Locate the cell with the specified text and output its [X, Y] center coordinate. 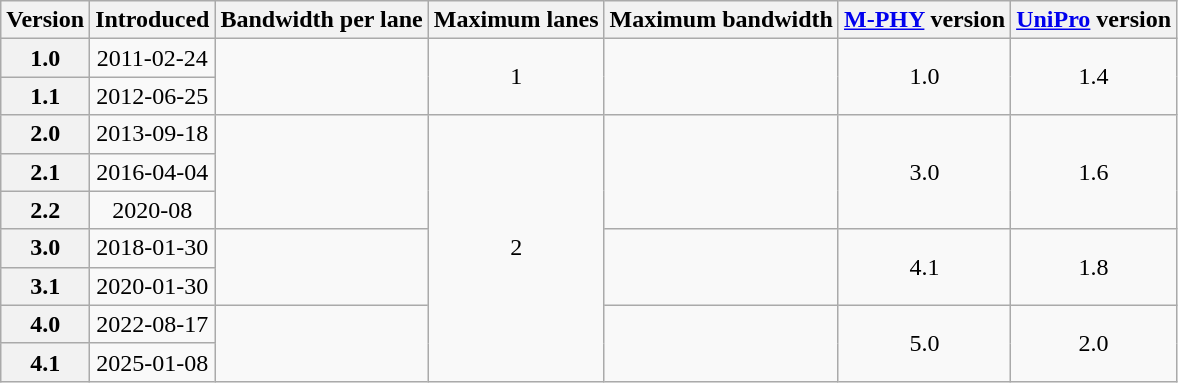
2020-01-30 [152, 286]
Maximum bandwidth [721, 20]
1.6 [1094, 172]
2025-01-08 [152, 362]
1.4 [1094, 77]
5.0 [924, 343]
2013-09-18 [152, 134]
2022-08-17 [152, 324]
2018-01-30 [152, 248]
M-PHY version [924, 20]
2.2 [46, 210]
UniPro version [1094, 20]
2012-06-25 [152, 96]
1 [516, 77]
2020-08 [152, 210]
Maximum lanes [516, 20]
3.1 [46, 286]
1.1 [46, 96]
4.0 [46, 324]
2016-04-04 [152, 172]
1.8 [1094, 267]
2 [516, 248]
Introduced [152, 20]
2.1 [46, 172]
Bandwidth per lane [322, 20]
2011-02-24 [152, 58]
Version [46, 20]
